Scan for the cell matching the given text and deliver its (X, Y) coordinate at center. 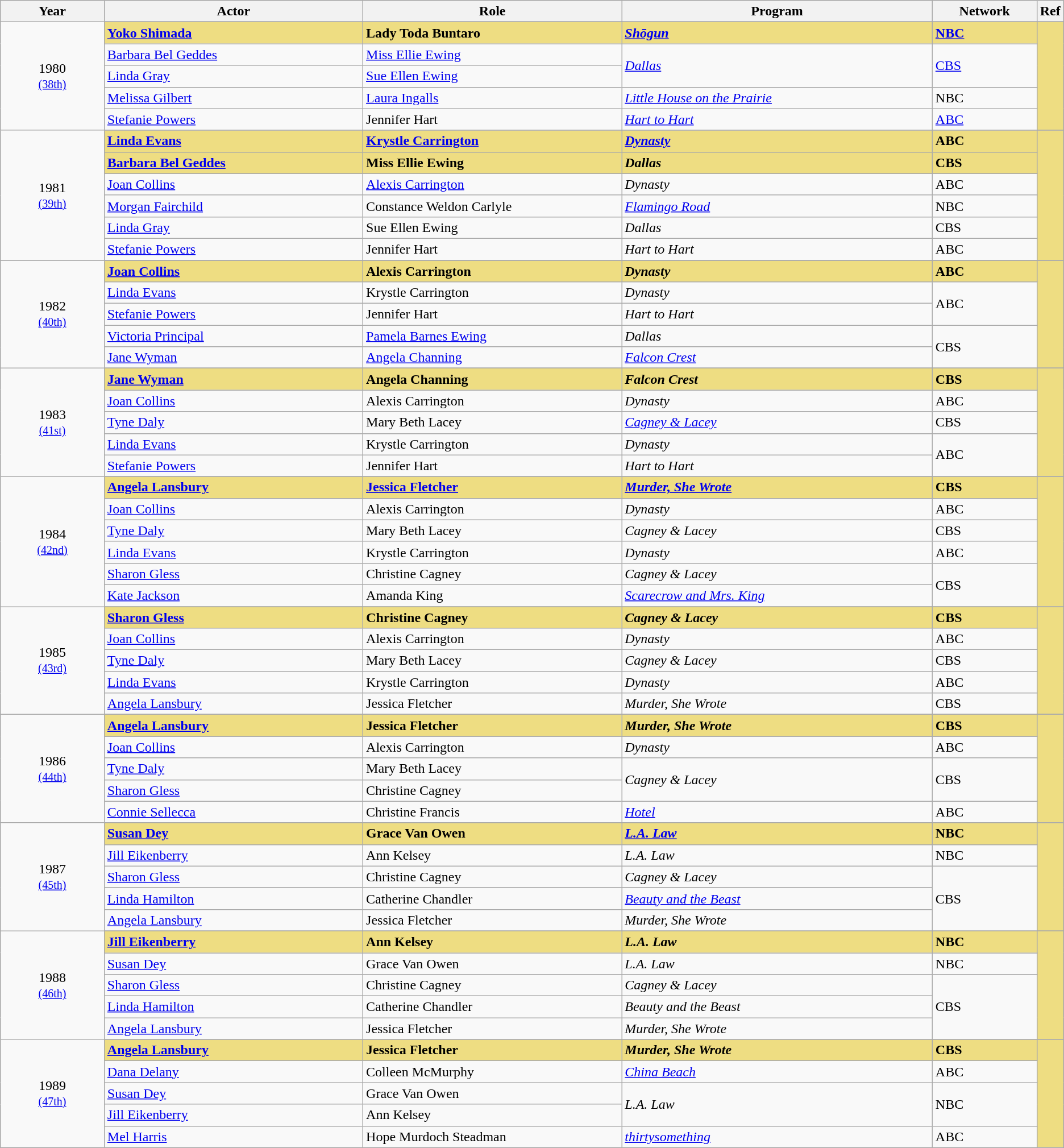
Actor (233, 11)
1986 (44th) (52, 769)
Flamingo Road (778, 206)
Laura Ingalls (492, 98)
1984 (42nd) (52, 541)
Connie Sellecca (233, 812)
1988 (46th) (52, 985)
1983 (41st) (52, 422)
1989 (47th) (52, 1093)
Victoria Principal (233, 336)
1987 (45th) (52, 877)
1982 (40th) (52, 314)
thirtysomething (778, 1137)
Dana Delany (233, 1072)
China Beach (778, 1072)
Yoko Shimada (233, 33)
1981 (39th) (52, 195)
Hope Murdoch Steadman (492, 1137)
Kate Jackson (233, 595)
Melissa Gilbert (233, 98)
Amanda King (492, 595)
Network (984, 11)
Constance Weldon Carlyle (492, 206)
Scarecrow and Mrs. King (778, 595)
Role (492, 11)
Little House on the Prairie (778, 98)
Ref (1050, 11)
Mel Harris (233, 1137)
Pamela Barnes Ewing (492, 336)
Morgan Fairchild (233, 206)
Program (778, 11)
Year (52, 11)
1980 (38th) (52, 76)
Lady Toda Buntaro (492, 33)
Hotel (778, 812)
Colleen McMurphy (492, 1072)
Christine Francis (492, 812)
Shōgun (778, 33)
1985 (43rd) (52, 660)
